Detect which cell encompasses the target text, then output its (X, Y) center coordinate. 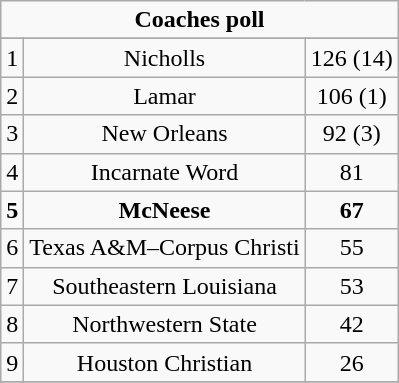
Incarnate Word (164, 172)
3 (12, 134)
Texas A&M–Corpus Christi (164, 248)
67 (352, 210)
Southeastern Louisiana (164, 286)
Nicholls (164, 58)
126 (14) (352, 58)
8 (12, 324)
81 (352, 172)
Lamar (164, 96)
92 (3) (352, 134)
1 (12, 58)
26 (352, 362)
55 (352, 248)
Coaches poll (200, 20)
6 (12, 248)
53 (352, 286)
2 (12, 96)
9 (12, 362)
Northwestern State (164, 324)
5 (12, 210)
McNeese (164, 210)
106 (1) (352, 96)
4 (12, 172)
42 (352, 324)
Houston Christian (164, 362)
New Orleans (164, 134)
7 (12, 286)
